Output the [X, Y] coordinate of the center of the cell containing the given text.  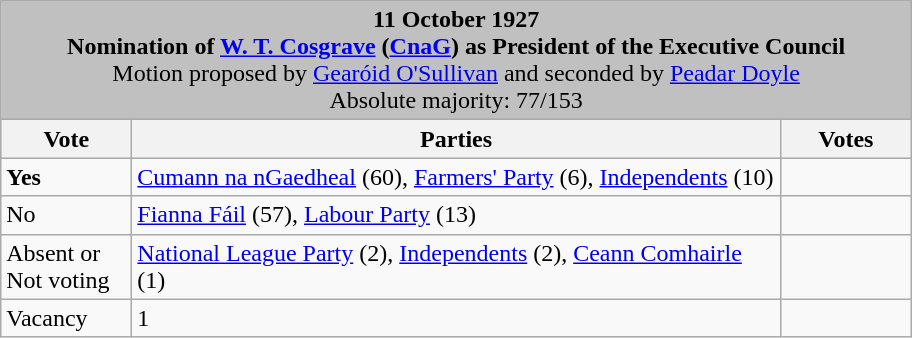
Yes [66, 177]
Vote [66, 139]
Votes [846, 139]
No [66, 215]
1 [456, 318]
Absent orNot voting [66, 266]
Fianna Fáil (57), Labour Party (13) [456, 215]
National League Party (2), Independents (2), Ceann Comhairle (1) [456, 266]
Parties [456, 139]
Vacancy [66, 318]
Cumann na nGaedheal (60), Farmers' Party (6), Independents (10) [456, 177]
